Scan for the cell matching the given text and deliver its (x, y) coordinate at center. 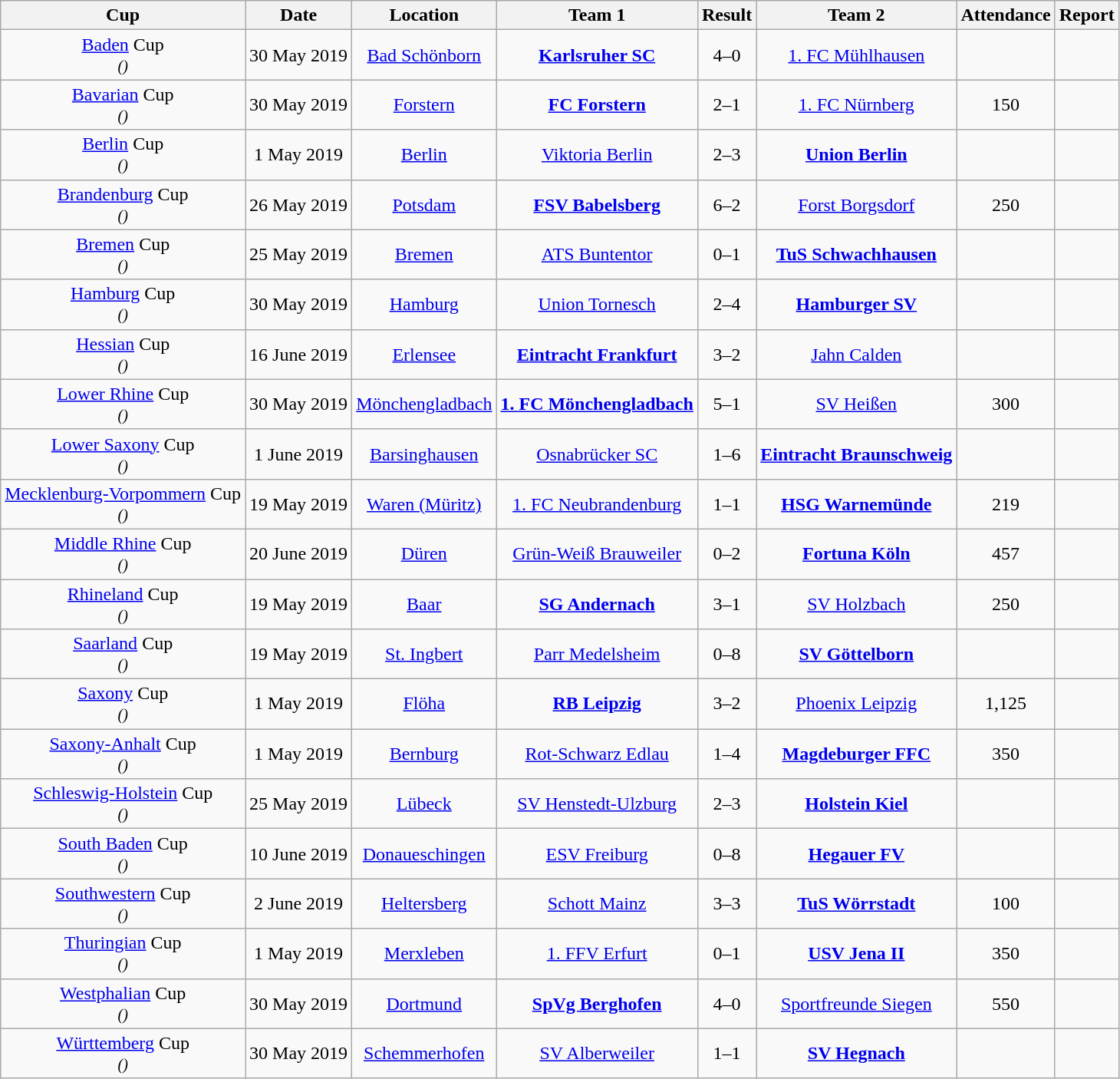
Karlsruher SC (597, 55)
26 May 2019 (299, 204)
Grün-Weiß Brauweiler (597, 554)
Lower Saxony Cup() (123, 454)
Parr Medelsheim (597, 654)
Baar (424, 603)
Dortmund (424, 1004)
Team 2 (856, 15)
Potsdam (424, 204)
RB Leipzig (597, 704)
Baden Cup() (123, 55)
457 (1006, 554)
TuS Schwachhausen (856, 255)
1 June 2019 (299, 454)
Barsinghausen (424, 454)
Flöha (424, 704)
300 (1006, 404)
6–2 (726, 204)
Bremen (424, 255)
HSG Warnemünde (856, 503)
2–4 (726, 304)
SG Andernach (597, 603)
Phoenix Leipzig (856, 704)
SV Göttelborn (856, 654)
Brandenburg Cup() (123, 204)
Southwestern Cup() (123, 904)
Donaueschingen (424, 853)
Hegauer FV (856, 853)
Westphalian Cup() (123, 1004)
USV Jena II (856, 953)
Viktoria Berlin (597, 155)
SV Holzbach (856, 603)
ESV Freiburg (597, 853)
Bavarian Cup() (123, 104)
Jahn Calden (856, 355)
Eintracht Braunschweig (856, 454)
Report (1086, 15)
10 June 2019 (299, 853)
SV Heißen (856, 404)
FC Forstern (597, 104)
1,125 (1006, 704)
Union Tornesch (597, 304)
Saarland Cup() (123, 654)
550 (1006, 1004)
Team 1 (597, 15)
Bad Schönborn (424, 55)
Bernburg (424, 754)
Erlensee (424, 355)
ATS Buntentor (597, 255)
1. FC Neubrandenburg (597, 503)
Lower Rhine Cup() (123, 404)
150 (1006, 104)
Lübeck (424, 804)
St. Ingbert (424, 654)
Hamburg Cup() (123, 304)
Location (424, 15)
Eintracht Frankfurt (597, 355)
Thuringian Cup() (123, 953)
1–4 (726, 754)
Berlin (424, 155)
5–1 (726, 404)
Union Berlin (856, 155)
SpVg Berghofen (597, 1004)
1. FFV Erfurt (597, 953)
Holstein Kiel (856, 804)
Result (726, 15)
Saxony Cup() (123, 704)
2–1 (726, 104)
Forstern (424, 104)
3–1 (726, 603)
SV Henstedt-Ulzburg (597, 804)
Middle Rhine Cup() (123, 554)
Attendance (1006, 15)
Rhineland Cup() (123, 603)
Heltersberg (424, 904)
Magdeburger FFC (856, 754)
TuS Wörrstadt (856, 904)
0–2 (726, 554)
Mecklenburg-Vorpommern Cup() (123, 503)
1. FC Mönchengladbach (597, 404)
Schleswig-Holstein Cup() (123, 804)
Waren (Müritz) (424, 503)
16 June 2019 (299, 355)
Hessian Cup() (123, 355)
Hamburger SV (856, 304)
Düren (424, 554)
Mönchengladbach (424, 404)
2 June 2019 (299, 904)
1. FC Mühlhausen (856, 55)
Date (299, 15)
SV Hegnach (856, 1053)
Forst Borgsdorf (856, 204)
South Baden Cup() (123, 853)
Schott Mainz (597, 904)
Hamburg (424, 304)
Osnabrücker SC (597, 454)
Bremen Cup() (123, 255)
100 (1006, 904)
Württemberg Cup() (123, 1053)
3–3 (726, 904)
219 (1006, 503)
SV Alberweiler (597, 1053)
Fortuna Köln (856, 554)
Rot-Schwarz Edlau (597, 754)
Cup (123, 15)
Berlin Cup() (123, 155)
Sportfreunde Siegen (856, 1004)
20 June 2019 (299, 554)
Merxleben (424, 953)
Schemmerhofen (424, 1053)
1. FC Nürnberg (856, 104)
FSV Babelsberg (597, 204)
1–6 (726, 454)
Saxony-Anhalt Cup() (123, 754)
